Search for the cell housing the specified text and yield its (X, Y) center coordinate. 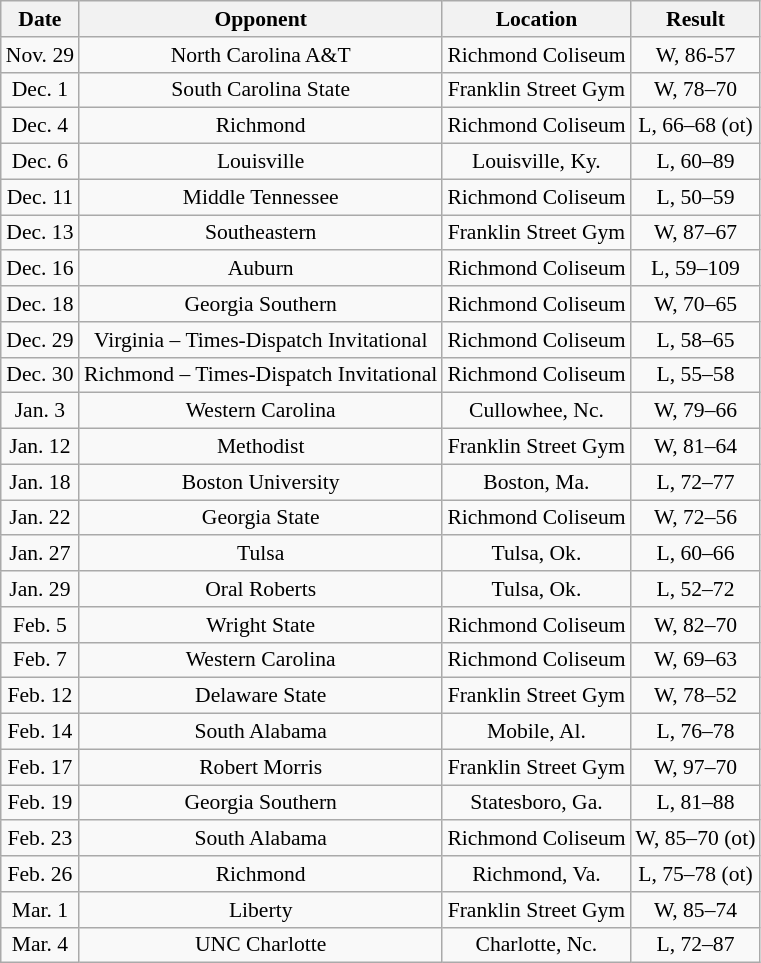
L, 55–58 (696, 375)
Georgia State (260, 518)
Mar. 4 (40, 945)
L, 72–87 (696, 945)
W, 87–67 (696, 233)
Feb. 14 (40, 732)
Feb. 23 (40, 839)
Jan. 27 (40, 554)
Methodist (260, 447)
Virginia – Times-Dispatch Invitational (260, 340)
Statesboro, Ga. (536, 803)
W, 78–52 (696, 696)
Louisville, Ky. (536, 162)
Dec. 4 (40, 126)
Jan. 3 (40, 411)
Dec. 1 (40, 90)
Result (696, 19)
Jan. 18 (40, 482)
W, 69–63 (696, 660)
Feb. 12 (40, 696)
Richmond, Va. (536, 874)
L, 60–89 (696, 162)
Southeastern (260, 233)
Jan. 29 (40, 589)
Feb. 26 (40, 874)
Dec. 16 (40, 269)
Location (536, 19)
W, 72–56 (696, 518)
W, 85–74 (696, 910)
W, 78–70 (696, 90)
Dec. 29 (40, 340)
Dec. 6 (40, 162)
Jan. 22 (40, 518)
Date (40, 19)
Nov. 29 (40, 55)
L, 66–68 (ot) (696, 126)
Liberty (260, 910)
North Carolina A&T (260, 55)
Feb. 5 (40, 625)
W, 86-57 (696, 55)
L, 76–78 (696, 732)
Richmond – Times-Dispatch Invitational (260, 375)
Louisville (260, 162)
L, 58–65 (696, 340)
Feb. 7 (40, 660)
South Carolina State (260, 90)
Mobile, Al. (536, 732)
Dec. 18 (40, 304)
L, 72–77 (696, 482)
Auburn (260, 269)
UNC Charlotte (260, 945)
Jan. 12 (40, 447)
L, 60–66 (696, 554)
L, 59–109 (696, 269)
L, 75–78 (ot) (696, 874)
L, 81–88 (696, 803)
L, 50–59 (696, 197)
W, 85–70 (ot) (696, 839)
Dec. 11 (40, 197)
Oral Roberts (260, 589)
Delaware State (260, 696)
W, 97–70 (696, 767)
Boston University (260, 482)
Mar. 1 (40, 910)
W, 70–65 (696, 304)
Cullowhee, Nc. (536, 411)
Robert Morris (260, 767)
W, 82–70 (696, 625)
W, 79–66 (696, 411)
Charlotte, Nc. (536, 945)
Opponent (260, 19)
Wright State (260, 625)
Tulsa (260, 554)
Middle Tennessee (260, 197)
Boston, Ma. (536, 482)
Feb. 17 (40, 767)
Dec. 30 (40, 375)
W, 81–64 (696, 447)
L, 52–72 (696, 589)
Feb. 19 (40, 803)
Dec. 13 (40, 233)
